Pinpoint the cell where the given text exists, returning its (x, y) midpoint coordinate. 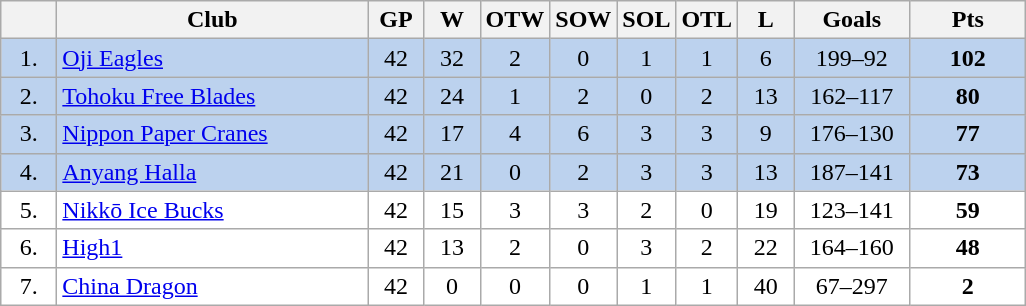
67–297 (852, 286)
17 (452, 134)
L (766, 20)
21 (452, 172)
9 (766, 134)
80 (968, 96)
48 (968, 248)
W (452, 20)
Oji Eagles (212, 58)
32 (452, 58)
Club (212, 20)
22 (766, 248)
24 (452, 96)
Pts (968, 20)
73 (968, 172)
SOL (646, 20)
SOW (584, 20)
5. (29, 210)
176–130 (852, 134)
40 (766, 286)
123–141 (852, 210)
High1 (212, 248)
164–160 (852, 248)
OTL (707, 20)
Tohoku Free Blades (212, 96)
OTW (515, 20)
77 (968, 134)
3. (29, 134)
162–117 (852, 96)
15 (452, 210)
19 (766, 210)
6. (29, 248)
Anyang Halla (212, 172)
GP (396, 20)
4. (29, 172)
4 (515, 134)
59 (968, 210)
199–92 (852, 58)
102 (968, 58)
Goals (852, 20)
7. (29, 286)
China Dragon (212, 286)
2. (29, 96)
Nippon Paper Cranes (212, 134)
Nikkō Ice Bucks (212, 210)
187–141 (852, 172)
1. (29, 58)
